From the cell containing the given text, extract its center point as (x, y) coordinate. 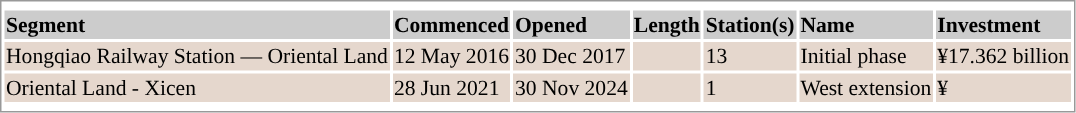
¥ (1004, 88)
Segment (196, 24)
28 Jun 2021 (451, 88)
Name (866, 24)
Length (666, 24)
Hongqiao Railway Station — Oriental Land (196, 56)
¥17.362 billion (1004, 56)
Station(s) (750, 24)
30 Dec 2017 (572, 56)
13 (750, 56)
12 May 2016 (451, 56)
Oriental Land - Xicen (196, 88)
Investment (1004, 24)
30 Nov 2024 (572, 88)
Opened (572, 24)
Commenced (451, 24)
West extension (866, 88)
1 (750, 88)
Initial phase (866, 56)
